Extract the [x, y] coordinate from the center of the cell holding the provided text.  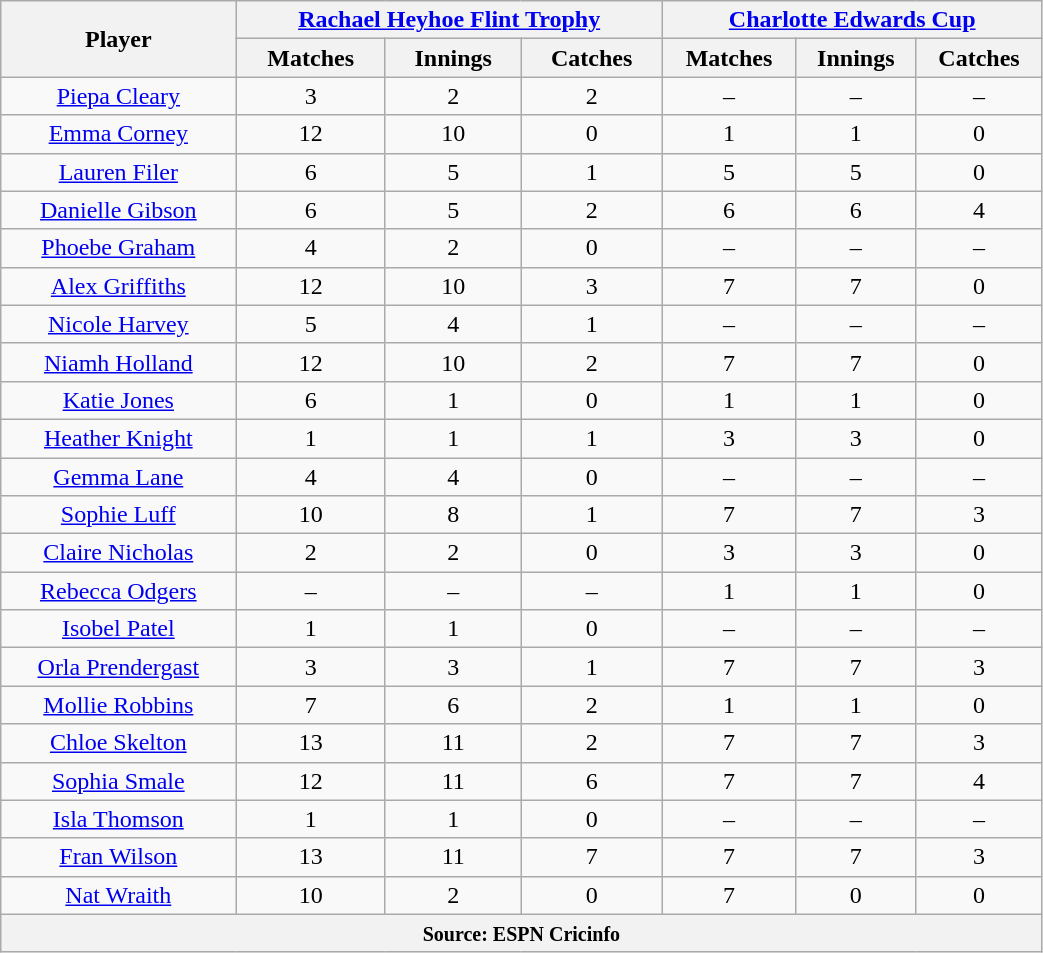
Rebecca Odgers [118, 591]
Sophia Smale [118, 781]
Alex Griffiths [118, 286]
Lauren Filer [118, 172]
Heather Knight [118, 438]
Orla Prendergast [118, 667]
Gemma Lane [118, 477]
Sophie Luff [118, 515]
Charlotte Edwards Cup [852, 20]
Player [118, 39]
Chloe Skelton [118, 743]
Phoebe Graham [118, 248]
Emma Corney [118, 134]
Nicole Harvey [118, 324]
Mollie Robbins [118, 705]
Rachael Heyhoe Flint Trophy [450, 20]
Katie Jones [118, 400]
Isla Thomson [118, 819]
8 [452, 515]
Claire Nicholas [118, 553]
Danielle Gibson [118, 210]
Piepa Cleary [118, 96]
Fran Wilson [118, 857]
Source: ESPN Cricinfo [522, 933]
Niamh Holland [118, 362]
Isobel Patel [118, 629]
Nat Wraith [118, 895]
